Output the [x, y] coordinate of the center of the cell containing the given text.  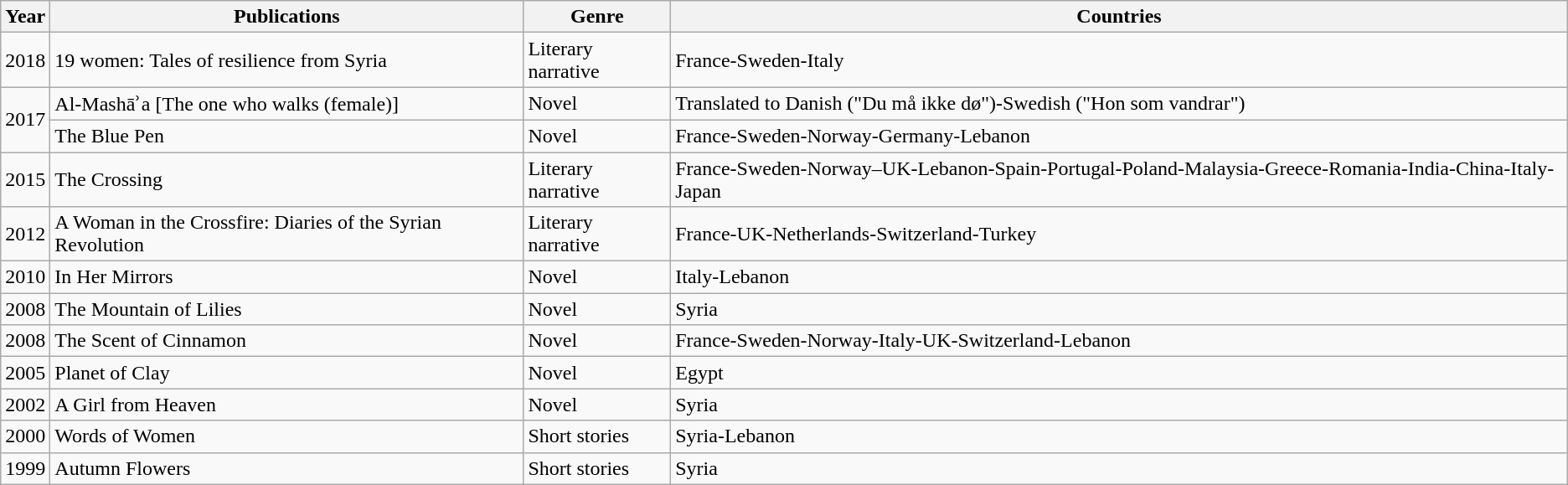
2012 [25, 235]
Words of Women [286, 436]
2015 [25, 179]
Italy-Lebanon [1119, 277]
Translated to Danish ("Du må ikke dø")-Swedish ("Hon som vandrar") [1119, 104]
The Scent of Cinnamon [286, 341]
Autumn Flowers [286, 468]
2010 [25, 277]
Countries [1119, 17]
In Her Mirrors [286, 277]
2005 [25, 373]
A Woman in the Crossfire: Diaries of the Syrian Revolution [286, 235]
France-Sweden-Norway-Germany-Lebanon [1119, 136]
France-UK-Netherlands-Switzerland-Turkey [1119, 235]
Publications [286, 17]
2017 [25, 120]
The Blue Pen [286, 136]
France-Sweden-Norway-Italy-UK-Switzerland-Lebanon [1119, 341]
France-Sweden-Italy [1119, 60]
Genre [597, 17]
2018 [25, 60]
The Crossing [286, 179]
2000 [25, 436]
1999 [25, 468]
A Girl from Heaven [286, 405]
2002 [25, 405]
Egypt [1119, 373]
France-Sweden-Norway–UK-Lebanon-Spain-Portugal-Poland-Malaysia-Greece-Romania-India-China-Italy-Japan [1119, 179]
Syria-Lebanon [1119, 436]
19 women: Tales of resilience from Syria [286, 60]
Planet of Clay [286, 373]
The Mountain of Lilies [286, 309]
Year [25, 17]
Al-Mashāʾa [The one who walks (female)] [286, 104]
